Provide the [x, y] coordinate of the cell's center where the given text is located.  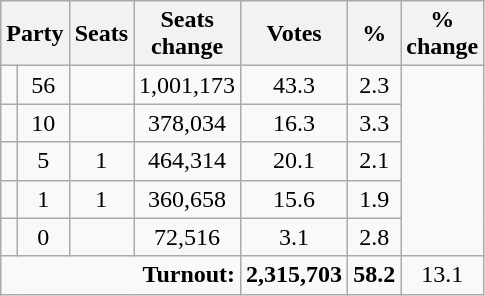
Seatschange [188, 34]
Turnout: [121, 275]
% [374, 34]
Votes [294, 34]
16.3 [294, 123]
%change [442, 34]
2.1 [374, 161]
378,034 [188, 123]
5 [43, 161]
2.3 [374, 85]
1,001,173 [188, 85]
360,658 [188, 199]
58.2 [374, 275]
56 [43, 85]
3.3 [374, 123]
2,315,703 [294, 275]
0 [43, 237]
13.1 [442, 275]
Seats [101, 34]
43.3 [294, 85]
Party [35, 34]
2.8 [374, 237]
464,314 [188, 161]
15.6 [294, 199]
3.1 [294, 237]
10 [43, 123]
72,516 [188, 237]
20.1 [294, 161]
1.9 [374, 199]
